Scan for the cell matching the given text and deliver its (x, y) coordinate at center. 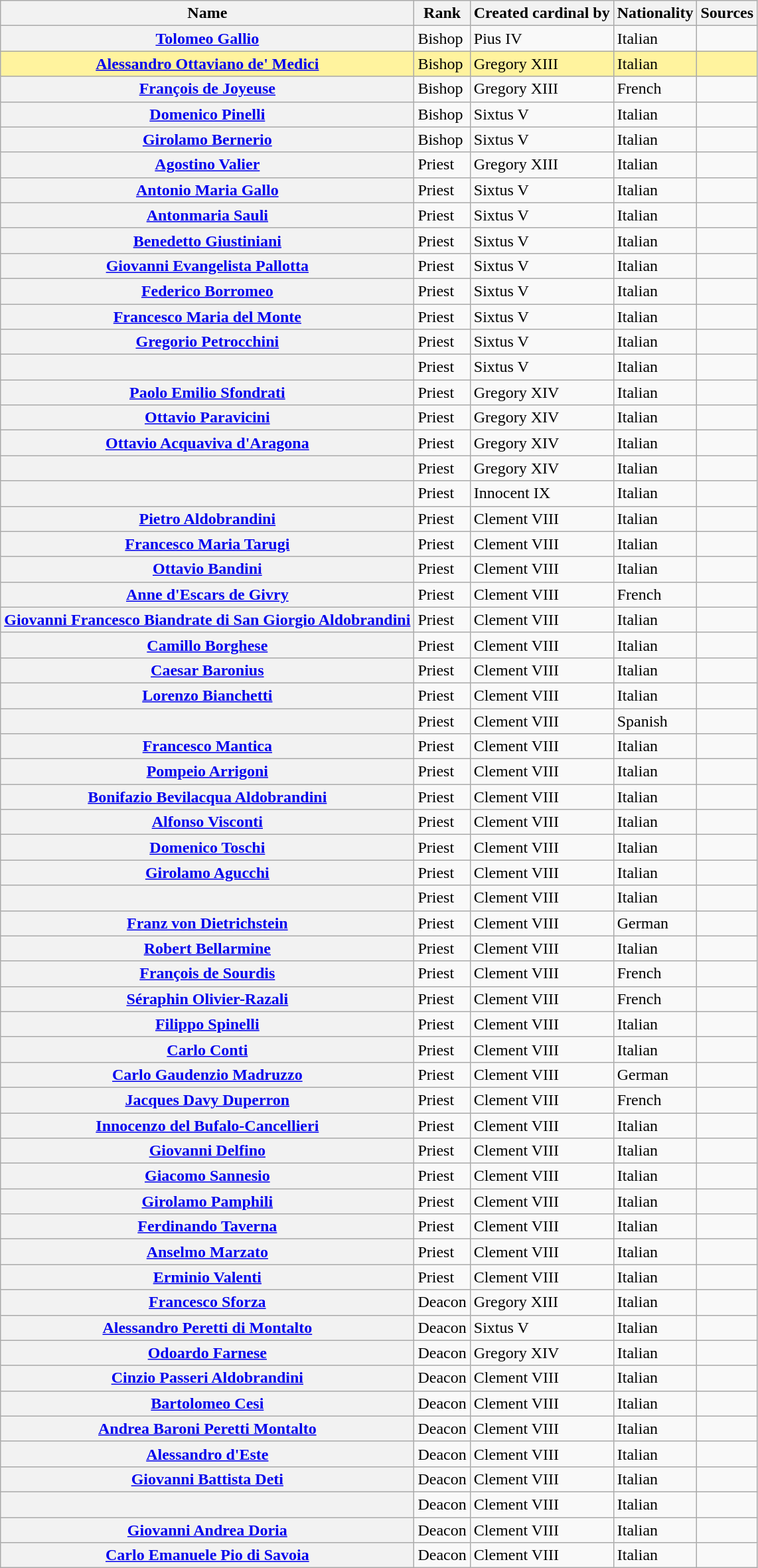
Domenico Pinelli (207, 114)
Innocenzo del Bufalo-Cancellieri (207, 1126)
Innocent IX (542, 493)
Pompeio Arrigoni (207, 772)
Federico Borromeo (207, 291)
Anne d'Escars de Givry (207, 594)
Pius IV (542, 39)
Ottavio Bandini (207, 569)
Giovanni Evangelista Pallotta (207, 266)
Alessandro d'Este (207, 1454)
Lorenzo Bianchetti (207, 695)
Francesco Maria Tarugi (207, 544)
Ferdinando Taverna (207, 1227)
Giovanni Francesco Biandrate di San Giorgio Aldobrandini (207, 620)
Franz von Dietrichstein (207, 923)
Rank (442, 13)
Giovanni Delfino (207, 1151)
Girolamo Agucchi (207, 873)
Séraphin Olivier-Razali (207, 999)
Benedetto Giustiniani (207, 240)
Paolo Emilio Sfondrati (207, 392)
Erminio Valenti (207, 1277)
Andrea Baroni Peretti Montalto (207, 1429)
Girolamo Bernerio (207, 139)
Carlo Conti (207, 1049)
Jacques Davy Duperron (207, 1100)
Alessandro Ottaviano de' Medici (207, 64)
Giacomo Sannesio (207, 1176)
Bartolomeo Cesi (207, 1403)
Antonmaria Sauli (207, 215)
Tolomeo Gallio (207, 39)
Filippo Spinelli (207, 1024)
Domenico Toschi (207, 847)
Francesco Mantica (207, 746)
Ottavio Paravicini (207, 418)
Carlo Gaudenzio Madruzzo (207, 1075)
Giovanni Battista Deti (207, 1479)
Girolamo Pamphili (207, 1201)
Anselmo Marzato (207, 1252)
Francesco Sforza (207, 1302)
Nationality (655, 13)
François de Joyeuse (207, 89)
Francesco Maria del Monte (207, 317)
Alessandro Peretti di Montalto (207, 1328)
Spanish (655, 721)
Name (207, 13)
Camillo Borghese (207, 645)
Sources (727, 13)
Bonifazio Bevilacqua Aldobrandini (207, 797)
Alfonso Visconti (207, 822)
Created cardinal by (542, 13)
Ottavio Acquaviva d'Aragona (207, 443)
Robert Bellarmine (207, 948)
Cinzio Passeri Aldobrandini (207, 1378)
François de Sourdis (207, 974)
Pietro Aldobrandini (207, 519)
Carlo Emanuele Pio di Savoia (207, 1555)
Caesar Baronius (207, 670)
Gregorio Petrocchini (207, 342)
Antonio Maria Gallo (207, 190)
Agostino Valier (207, 165)
Giovanni Andrea Doria (207, 1529)
Odoardo Farnese (207, 1353)
